Return the [X, Y] coordinate for the center point of the cell that contains the specified text.  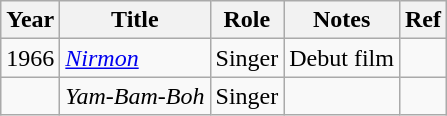
Debut film [342, 58]
Title [135, 20]
Role [247, 20]
1966 [30, 58]
Notes [342, 20]
Ref [422, 20]
Nirmon [135, 58]
Year [30, 20]
Yam-Bam-Boh [135, 96]
